Capture the cell that displays the provided text and extract its [X, Y] central coordinate. 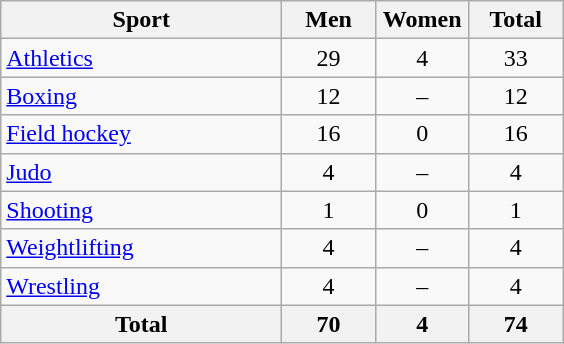
Shooting [142, 210]
Athletics [142, 58]
Men [329, 20]
Judo [142, 172]
Boxing [142, 96]
33 [516, 58]
29 [329, 58]
Wrestling [142, 286]
Women [422, 20]
Field hockey [142, 134]
74 [516, 324]
70 [329, 324]
Sport [142, 20]
Weightlifting [142, 248]
